Return [x, y] of the center of cell containing provided text 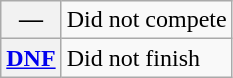
Did not finish [146, 58]
— [31, 20]
Did not compete [146, 20]
DNF [31, 58]
